From the cell containing the given text, extract its center point as (X, Y) coordinate. 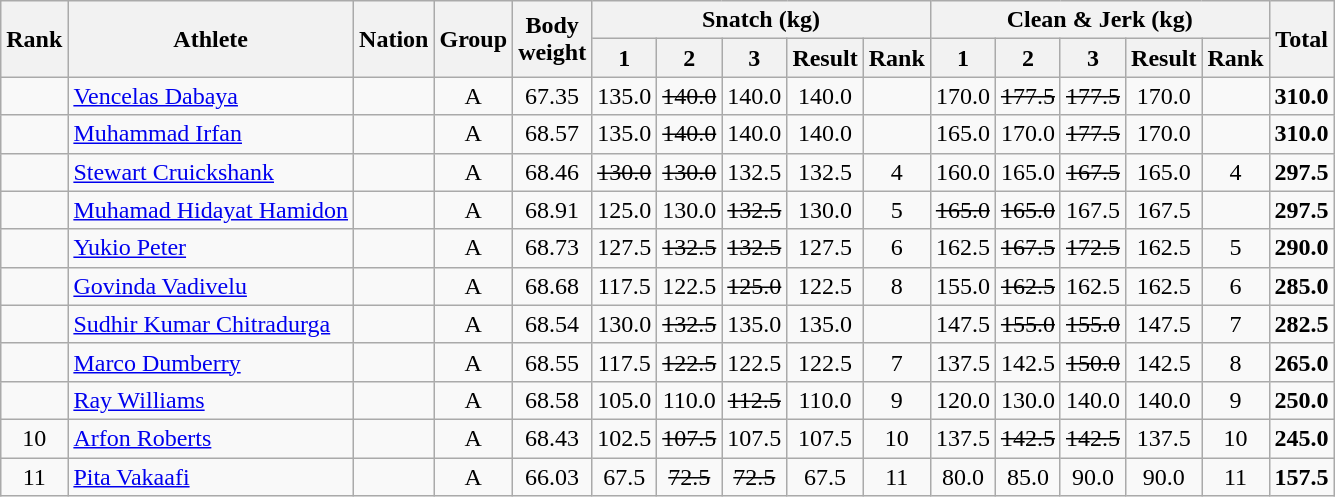
85.0 (1028, 477)
102.5 (624, 438)
112.5 (754, 400)
Group (474, 39)
67.35 (552, 96)
250.0 (1302, 400)
245.0 (1302, 438)
Sudhir Kumar Chitradurga (211, 324)
68.55 (552, 362)
80.0 (962, 477)
Clean & Jerk (kg) (1100, 20)
Muhammad Irfan (211, 134)
68.73 (552, 248)
Bodyweight (552, 39)
68.57 (552, 134)
Yukio Peter (211, 248)
68.68 (552, 286)
Nation (394, 39)
157.5 (1302, 477)
160.0 (962, 172)
150.0 (1092, 362)
68.54 (552, 324)
Pita Vakaafi (211, 477)
265.0 (1302, 362)
68.58 (552, 400)
105.0 (624, 400)
Vencelas Dabaya (211, 96)
282.5 (1302, 324)
Govinda Vadivelu (211, 286)
285.0 (1302, 286)
68.43 (552, 438)
290.0 (1302, 248)
Snatch (kg) (762, 20)
66.03 (552, 477)
68.46 (552, 172)
Muhamad Hidayat Hamidon (211, 210)
120.0 (962, 400)
68.91 (552, 210)
Marco Dumberry (211, 362)
Stewart Cruickshank (211, 172)
Athlete (211, 39)
Arfon Roberts (211, 438)
Total (1302, 39)
172.5 (1092, 248)
Ray Williams (211, 400)
